Locate the cell with the specified text and output its (x, y) center coordinate. 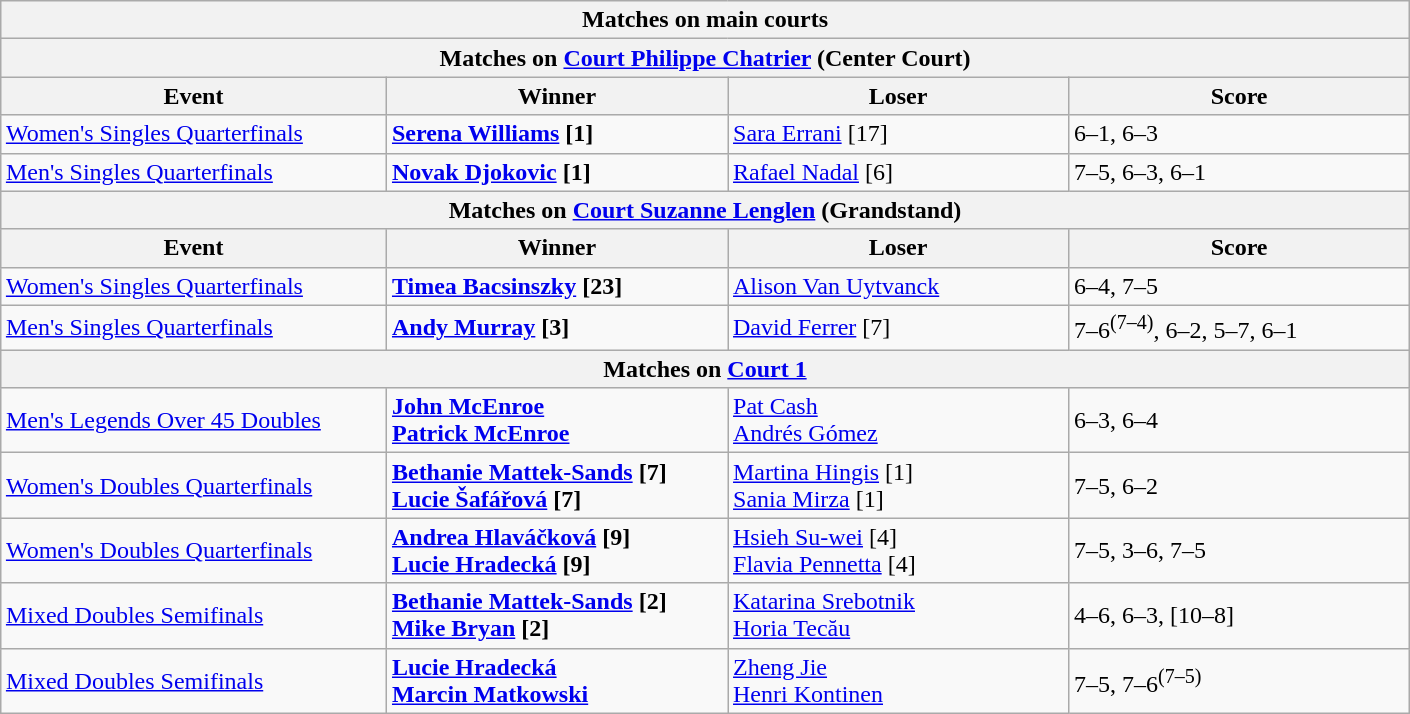
Men's Legends Over 45 Doubles (193, 420)
7–5, 6–2 (1240, 486)
Martina Hingis [1] Sania Mirza [1] (898, 486)
7–5, 3–6, 7–5 (1240, 550)
6–4, 7–5 (1240, 286)
Timea Bacsinszky [23] (556, 286)
Hsieh Su-wei [4] Flavia Pennetta [4] (898, 550)
Rafael Nadal [6] (898, 172)
Alison Van Uytvanck (898, 286)
Andy Murray [3] (556, 328)
Zheng Jie Henri Kontinen (898, 680)
Matches on Court Suzanne Lenglen (Grandstand) (704, 210)
7–5, 7–6(7–5) (1240, 680)
Lucie Hradecká Marcin Matkowski (556, 680)
Bethanie Mattek-Sands [2] Mike Bryan [2] (556, 616)
John McEnroe Patrick McEnroe (556, 420)
David Ferrer [7] (898, 328)
Andrea Hlaváčková [9] Lucie Hradecká [9] (556, 550)
Matches on Court Philippe Chatrier (Center Court) (704, 58)
7–6(7–4), 6–2, 5–7, 6–1 (1240, 328)
Matches on main courts (704, 20)
6–3, 6–4 (1240, 420)
Katarina Srebotnik Horia Tecău (898, 616)
6–1, 6–3 (1240, 134)
Sara Errani [17] (898, 134)
Matches on Court 1 (704, 369)
4–6, 6–3, [10–8] (1240, 616)
Serena Williams [1] (556, 134)
7–5, 6–3, 6–1 (1240, 172)
Pat Cash Andrés Gómez (898, 420)
Novak Djokovic [1] (556, 172)
Bethanie Mattek-Sands [7] Lucie Šafářová [7] (556, 486)
